Extract the [X, Y] coordinate from the center of the cell holding the provided text.  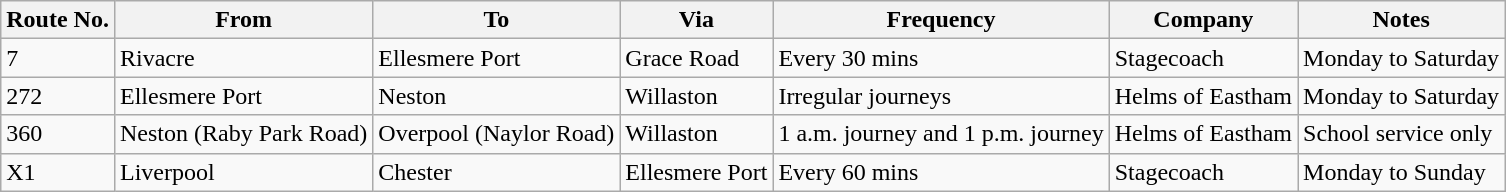
1 a.m. journey and 1 p.m. journey [941, 134]
Chester [496, 172]
Rivacre [243, 58]
Irregular journeys [941, 96]
272 [58, 96]
Neston (Raby Park Road) [243, 134]
Frequency [941, 20]
Notes [1402, 20]
X1 [58, 172]
7 [58, 58]
School service only [1402, 134]
Neston [496, 96]
Every 30 mins [941, 58]
Company [1203, 20]
Grace Road [696, 58]
Every 60 mins [941, 172]
360 [58, 134]
Route No. [58, 20]
To [496, 20]
Via [696, 20]
Monday to Sunday [1402, 172]
From [243, 20]
Liverpool [243, 172]
Overpool (Naylor Road) [496, 134]
